For the text-containing cell, return its midpoint in (X, Y) coordinate format. 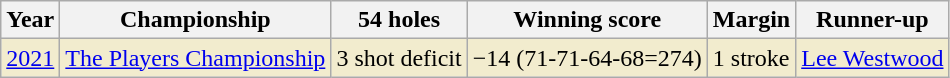
3 shot deficit (399, 58)
Runner-up (872, 20)
Margin (751, 20)
The Players Championship (196, 58)
54 holes (399, 20)
Lee Westwood (872, 58)
1 stroke (751, 58)
Winning score (587, 20)
Championship (196, 20)
Year (30, 20)
−14 (71-71-64-68=274) (587, 58)
2021 (30, 58)
